For the text-containing cell, return its midpoint in [x, y] coordinate format. 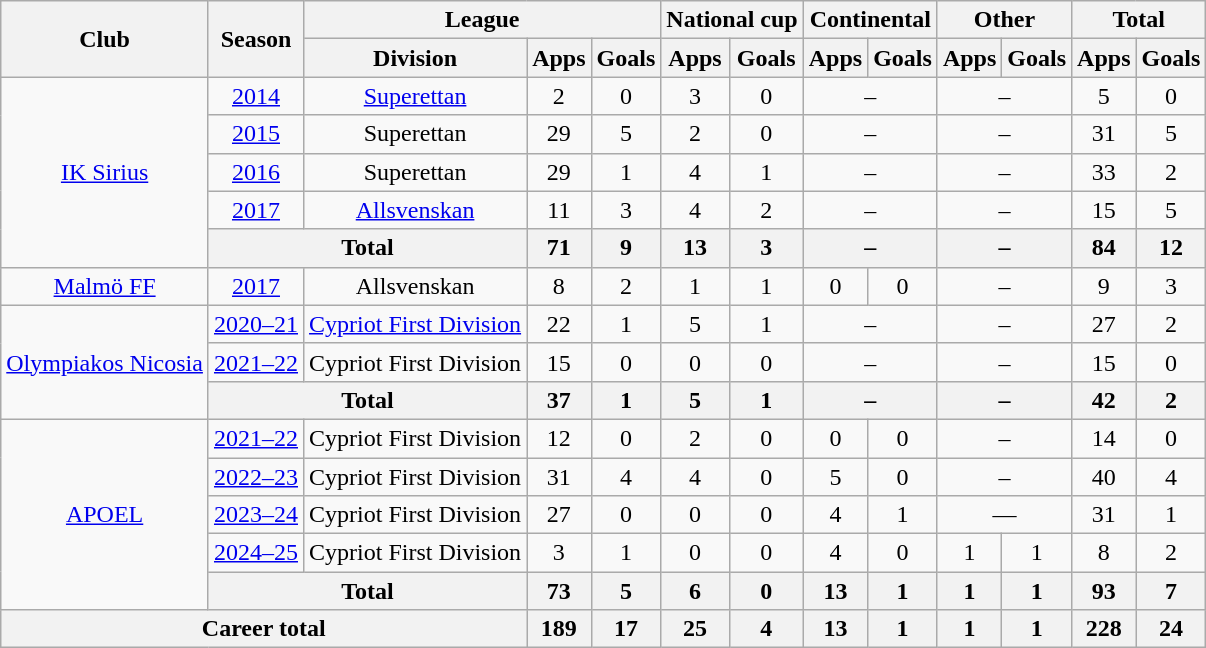
11 [559, 210]
40 [1104, 477]
22 [559, 324]
Season [256, 39]
2020–21 [256, 324]
24 [1171, 629]
National cup [732, 20]
Continental [870, 20]
93 [1104, 591]
2016 [256, 172]
14 [1104, 438]
IK Sirius [105, 172]
71 [559, 248]
25 [695, 629]
2022–23 [256, 477]
APOEL [105, 514]
2023–24 [256, 515]
189 [559, 629]
42 [1104, 400]
2015 [256, 134]
2014 [256, 96]
6 [695, 591]
Malmö FF [105, 286]
17 [626, 629]
33 [1104, 172]
Career total [264, 629]
— [1004, 515]
84 [1104, 248]
73 [559, 591]
2024–25 [256, 553]
Club [105, 39]
Olympiakos Nicosia [105, 362]
7 [1171, 591]
228 [1104, 629]
Division [416, 58]
37 [559, 400]
League [482, 20]
Other [1004, 20]
